Return (x, y) of the center of cell containing provided text 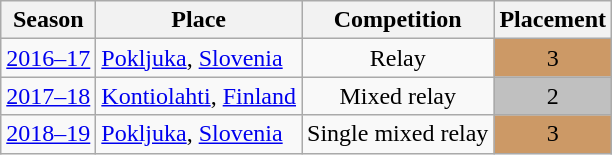
2 (553, 96)
Competition (398, 20)
Placement (553, 20)
2018–19 (48, 134)
2016–17 (48, 58)
Kontiolahti, Finland (199, 96)
Place (199, 20)
Season (48, 20)
Mixed relay (398, 96)
Single mixed relay (398, 134)
Relay (398, 58)
2017–18 (48, 96)
